Scan for the cell matching the given text and deliver its (X, Y) coordinate at center. 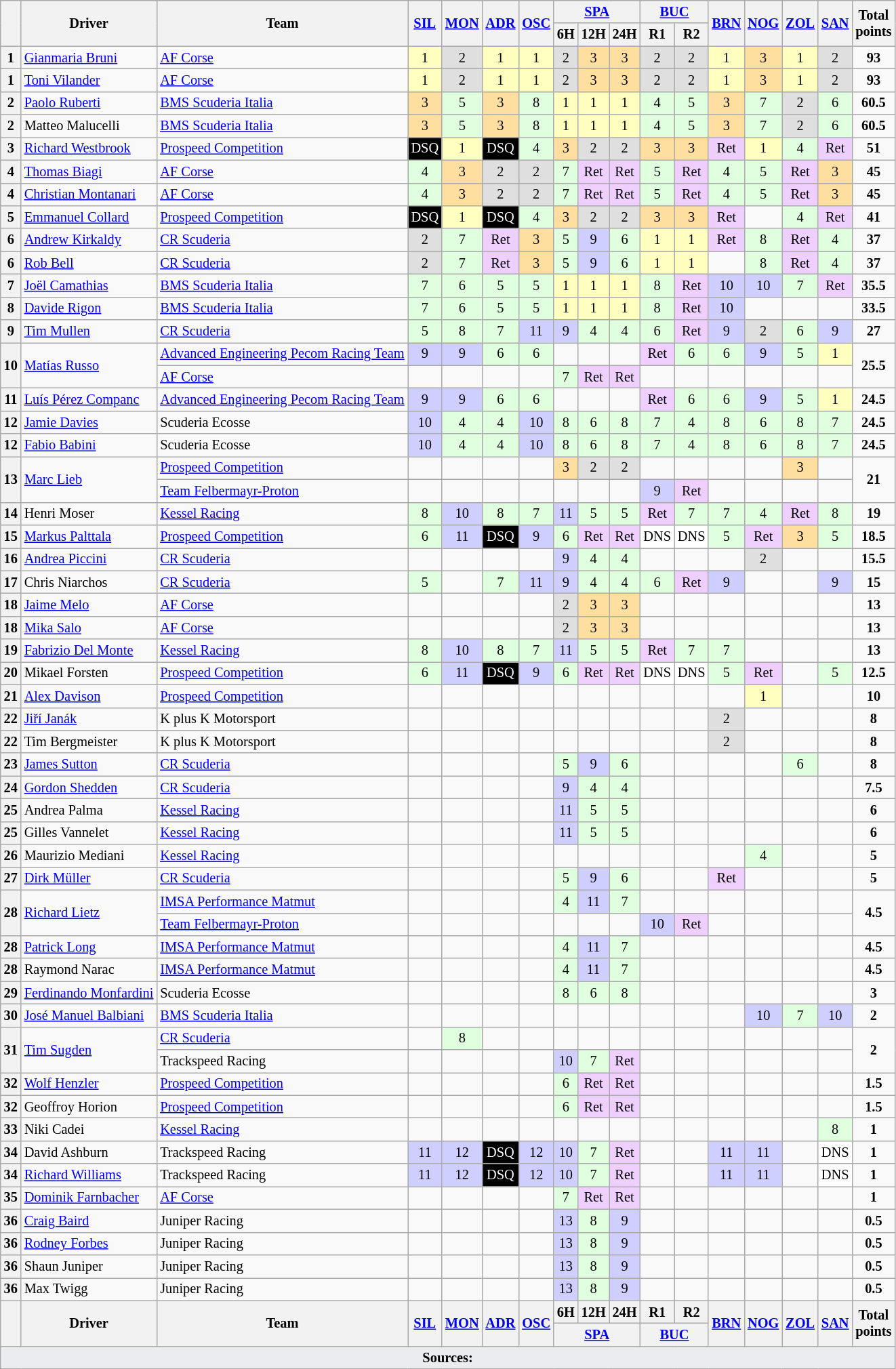
30 (11, 1015)
Shaun Juniper (89, 1266)
Niki Cadei (89, 1130)
Gilles Vannelet (89, 833)
Maurizio Mediani (89, 856)
Rodney Forbes (89, 1244)
Rob Bell (89, 263)
23 (11, 764)
12.5 (873, 673)
35.5 (873, 285)
Matías Russo (89, 365)
Andrea Piccini (89, 559)
20 (11, 673)
Thomas Biagi (89, 171)
17 (11, 582)
Andrew Kirkaldy (89, 240)
Jamie Davies (89, 422)
29 (11, 993)
James Sutton (89, 764)
Mika Salo (89, 628)
Christian Montanari (89, 195)
25.5 (873, 365)
Alex Davison (89, 696)
Markus Palttala (89, 536)
Fabio Babini (89, 445)
Andrea Palma (89, 810)
Chris Niarchos (89, 582)
Henri Moser (89, 514)
Marc Lieb (89, 478)
Gianmaria Bruni (89, 58)
Craig Baird (89, 1221)
Davide Rigon (89, 308)
Jiří Janák (89, 719)
33.5 (873, 308)
Max Twigg (89, 1289)
26 (11, 856)
31 (11, 1049)
Sources: (448, 1357)
José Manuel Balbiani (89, 1015)
Tim Mullen (89, 331)
35 (11, 1198)
Toni Vilander (89, 80)
Geoffroy Horion (89, 1107)
18.5 (873, 536)
Ferdinando Monfardini (89, 993)
Richard Westbrook (89, 148)
Tim Bergmeister (89, 741)
16 (11, 559)
41 (873, 217)
Paolo Ruberti (89, 103)
Gordon Shedden (89, 788)
Wolf Henzler (89, 1084)
Dominik Farnbacher (89, 1198)
14 (11, 514)
51 (873, 148)
Tim Sugden (89, 1049)
Richard Williams (89, 1175)
Patrick Long (89, 947)
7.5 (873, 788)
Joël Camathias (89, 285)
David Ashburn (89, 1152)
24 (11, 788)
Emmanuel Collard (89, 217)
33 (11, 1130)
15.5 (873, 559)
Dirk Müller (89, 878)
Richard Lietz (89, 912)
Luís Pérez Companc (89, 399)
Raymond Narac (89, 970)
Matteo Malucelli (89, 126)
Jaime Melo (89, 605)
Mikael Forsten (89, 673)
Fabrizio Del Monte (89, 651)
